Output the (x, y) coordinate of the center of the cell containing the given text.  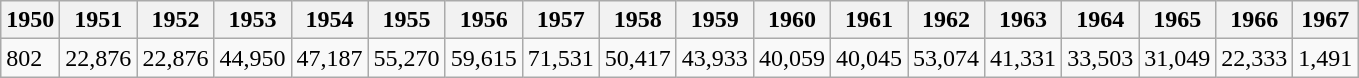
1966 (1254, 20)
1962 (946, 20)
1955 (406, 20)
1953 (252, 20)
41,331 (1024, 58)
44,950 (252, 58)
1965 (1178, 20)
1960 (792, 20)
53,074 (946, 58)
1952 (176, 20)
40,045 (868, 58)
1963 (1024, 20)
55,270 (406, 58)
59,615 (484, 58)
1957 (560, 20)
1950 (30, 20)
1958 (638, 20)
802 (30, 58)
33,503 (1100, 58)
1959 (714, 20)
1961 (868, 20)
1954 (330, 20)
1,491 (1326, 58)
1956 (484, 20)
43,933 (714, 58)
71,531 (560, 58)
1951 (98, 20)
1964 (1100, 20)
22,333 (1254, 58)
50,417 (638, 58)
31,049 (1178, 58)
1967 (1326, 20)
40,059 (792, 58)
47,187 (330, 58)
